Determine the [X, Y] coordinate at the center of the cell enclosing the given text.  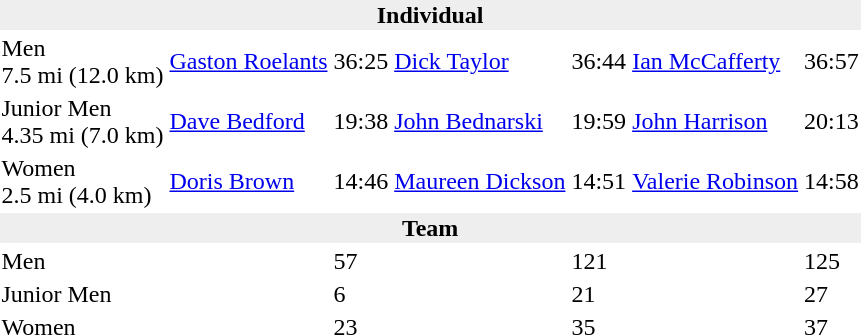
14:58 [832, 182]
Valerie Robinson [716, 182]
21 [599, 294]
Maureen Dickson [480, 182]
Dick Taylor [480, 62]
6 [361, 294]
Men [82, 261]
Gaston Roelants [248, 62]
John Harrison [716, 122]
Dave Bedford [248, 122]
125 [832, 261]
36:44 [599, 62]
19:38 [361, 122]
57 [361, 261]
36:57 [832, 62]
Doris Brown [248, 182]
Ian McCafferty [716, 62]
36:25 [361, 62]
19:59 [599, 122]
14:51 [599, 182]
Junior Men [82, 294]
Team [430, 228]
121 [599, 261]
20:13 [832, 122]
John Bednarski [480, 122]
Individual [430, 15]
Junior Men4.35 mi (7.0 km) [82, 122]
14:46 [361, 182]
27 [832, 294]
Women2.5 mi (4.0 km) [82, 182]
Men7.5 mi (12.0 km) [82, 62]
